Capture the cell that displays the provided text and extract its [X, Y] central coordinate. 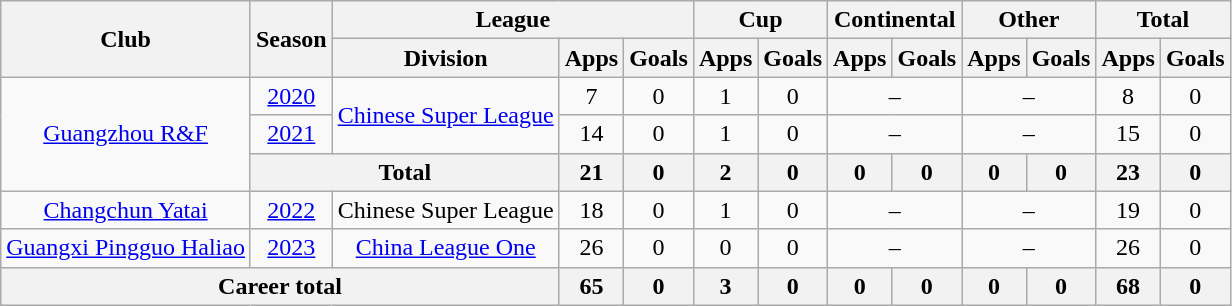
2 [725, 172]
Career total [280, 286]
23 [1128, 172]
China League One [446, 248]
65 [591, 286]
68 [1128, 286]
14 [591, 134]
2022 [291, 210]
Season [291, 39]
15 [1128, 134]
2020 [291, 96]
Continental [895, 20]
2021 [291, 134]
21 [591, 172]
Guangxi Pingguo Haliao [126, 248]
Division [446, 58]
8 [1128, 96]
2023 [291, 248]
18 [591, 210]
3 [725, 286]
7 [591, 96]
Guangzhou R&F [126, 134]
Other [1029, 20]
19 [1128, 210]
Changchun Yatai [126, 210]
League [512, 20]
Cup [760, 20]
Club [126, 39]
